Return the [X, Y] coordinate for the center point of the cell that contains the specified text.  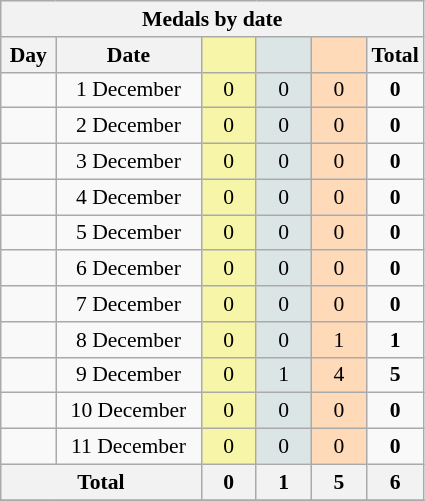
6 [394, 482]
Date [128, 55]
5 December [128, 233]
1 December [128, 90]
8 December [128, 340]
Day [28, 55]
2 December [128, 126]
10 December [128, 411]
4 [338, 375]
Medals by date [212, 19]
7 December [128, 304]
11 December [128, 447]
3 December [128, 162]
6 December [128, 269]
4 December [128, 197]
9 December [128, 375]
